Capture the cell that displays the provided text and extract its [X, Y] central coordinate. 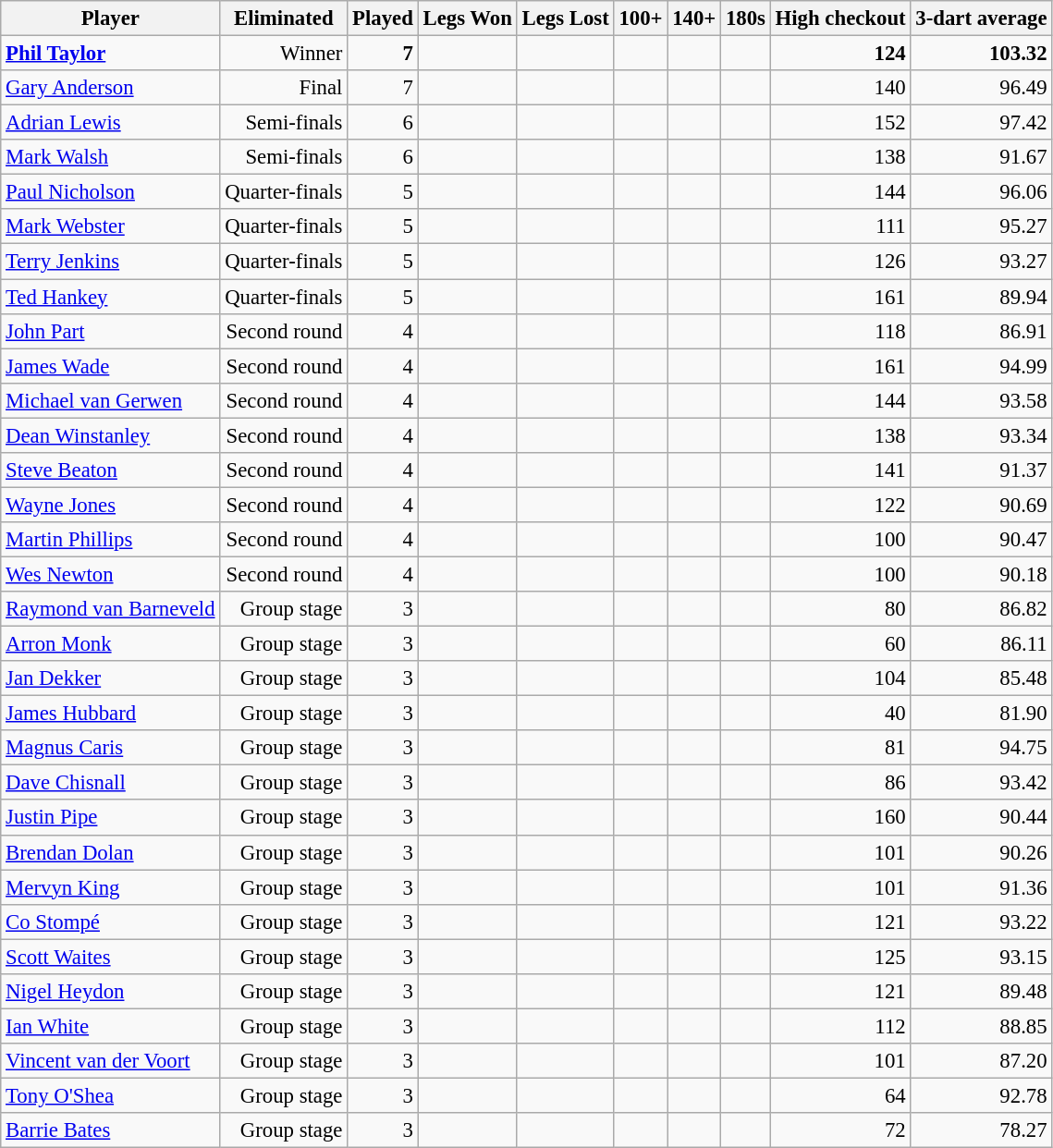
124 [840, 54]
85.48 [982, 678]
86.91 [982, 331]
Tony O'Shea [111, 1095]
Co Stompé [111, 922]
91.67 [982, 157]
90.26 [982, 852]
90.44 [982, 818]
118 [840, 331]
93.34 [982, 435]
Martin Phillips [111, 540]
86 [840, 783]
Arron Monk [111, 644]
John Part [111, 331]
104 [840, 678]
Winner [284, 54]
Magnus Caris [111, 748]
97.42 [982, 123]
64 [840, 1095]
160 [840, 818]
Terry Jenkins [111, 262]
90.69 [982, 505]
Legs Won [468, 18]
Ian White [111, 1026]
Steve Beaton [111, 470]
80 [840, 609]
91.37 [982, 470]
93.58 [982, 400]
94.75 [982, 748]
125 [840, 957]
78.27 [982, 1130]
James Hubbard [111, 714]
89.94 [982, 297]
86.82 [982, 609]
Mark Webster [111, 226]
180s [746, 18]
Gary Anderson [111, 88]
93.22 [982, 922]
Brendan Dolan [111, 852]
Player [111, 18]
High checkout [840, 18]
Wes Newton [111, 574]
140+ [694, 18]
Dean Winstanley [111, 435]
Adrian Lewis [111, 123]
72 [840, 1130]
Justin Pipe [111, 818]
92.78 [982, 1095]
James Wade [111, 366]
Vincent van der Voort [111, 1061]
Mervyn King [111, 887]
96.49 [982, 88]
Nigel Heydon [111, 992]
Raymond van Barneveld [111, 609]
Dave Chisnall [111, 783]
89.48 [982, 992]
3-dart average [982, 18]
91.36 [982, 887]
Eliminated [284, 18]
Wayne Jones [111, 505]
Michael van Gerwen [111, 400]
81.90 [982, 714]
Final [284, 88]
141 [840, 470]
111 [840, 226]
Played [383, 18]
122 [840, 505]
93.42 [982, 783]
126 [840, 262]
93.15 [982, 957]
Legs Lost [566, 18]
93.27 [982, 262]
Paul Nicholson [111, 192]
96.06 [982, 192]
88.85 [982, 1026]
Mark Walsh [111, 157]
100+ [641, 18]
90.47 [982, 540]
103.32 [982, 54]
90.18 [982, 574]
87.20 [982, 1061]
95.27 [982, 226]
Ted Hankey [111, 297]
140 [840, 88]
Jan Dekker [111, 678]
Barrie Bates [111, 1130]
152 [840, 123]
60 [840, 644]
112 [840, 1026]
Phil Taylor [111, 54]
40 [840, 714]
Scott Waites [111, 957]
81 [840, 748]
94.99 [982, 366]
86.11 [982, 644]
